Identify which cell holds the provided text, then report its [X, Y] central coordinate. 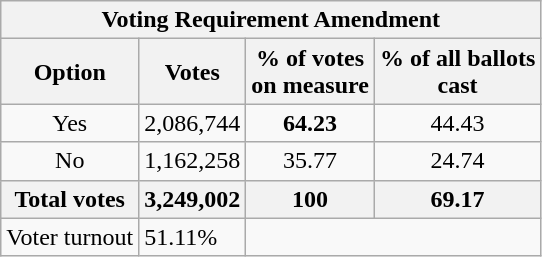
% of voteson measure [310, 72]
Votes [192, 72]
1,162,258 [192, 161]
% of all ballotscast [457, 72]
24.74 [457, 161]
Yes [70, 123]
51.11% [192, 237]
Voter turnout [70, 237]
2,086,744 [192, 123]
Option [70, 72]
100 [310, 199]
Total votes [70, 199]
35.77 [310, 161]
Voting Requirement Amendment [271, 20]
No [70, 161]
64.23 [310, 123]
3,249,002 [192, 199]
44.43 [457, 123]
69.17 [457, 199]
